Capture the cell that displays the provided text and extract its [X, Y] central coordinate. 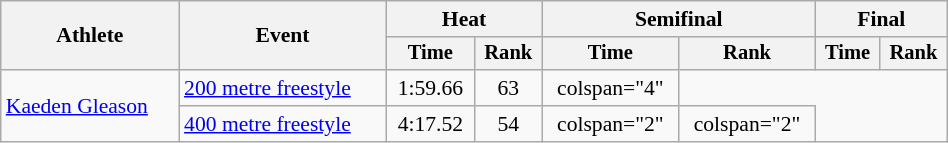
Athlete [90, 36]
54 [508, 124]
1:59.66 [430, 88]
Semifinal [678, 19]
Kaeden Gleason [90, 106]
Heat [464, 19]
colspan="4" [610, 88]
63 [508, 88]
400 metre freestyle [282, 124]
4:17.52 [430, 124]
200 metre freestyle [282, 88]
Event [282, 36]
Final [881, 19]
